Provide the [x, y] coordinate of the cell's center where the given text is located.  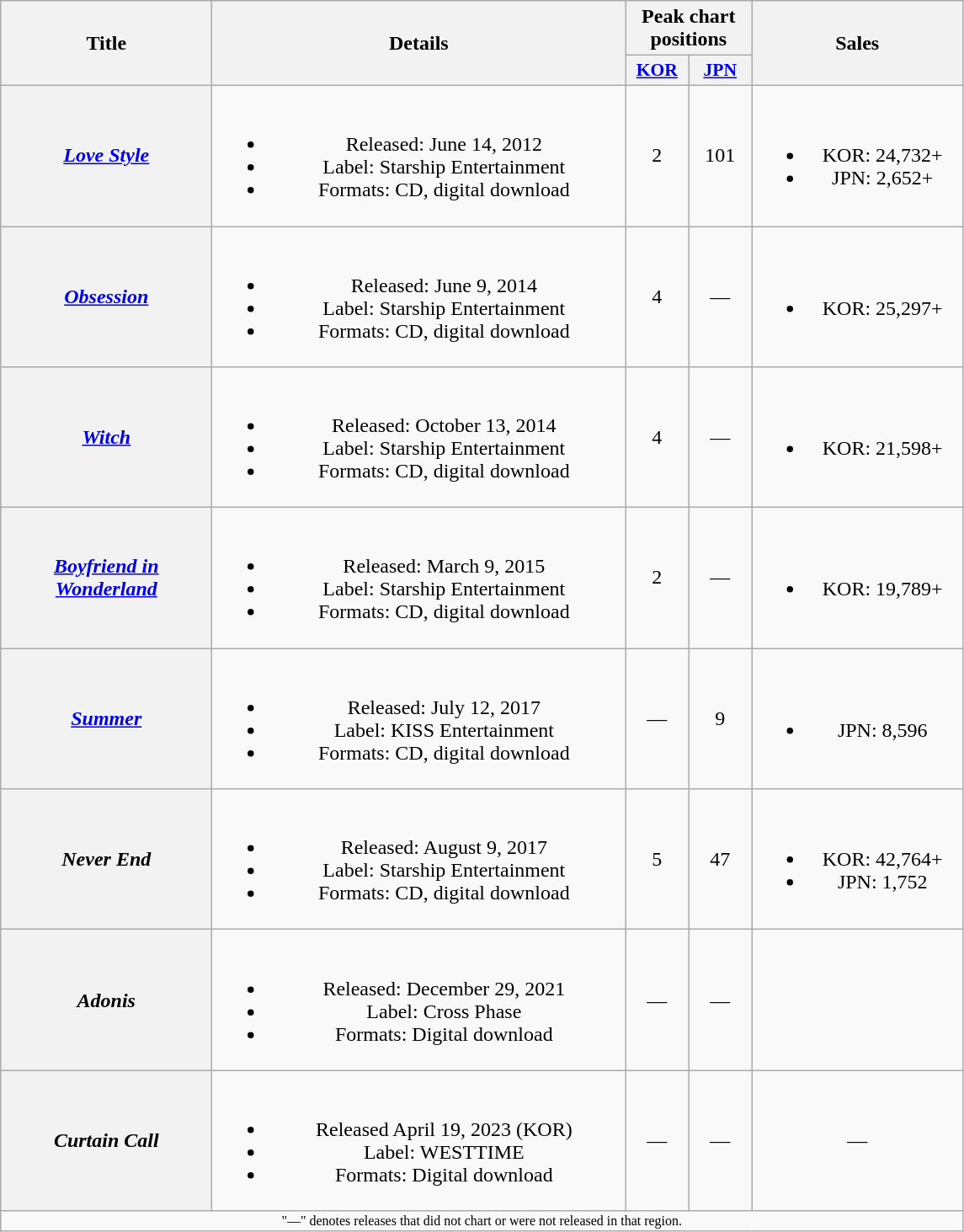
47 [721, 859]
JPN [721, 71]
Love Style [106, 155]
KOR: 25,297+ [857, 296]
Released April 19, 2023 (KOR)Label: WESTTIMEFormats: Digital download [419, 1140]
Peak chart positions [689, 29]
Summer [106, 719]
Released: October 13, 2014 Label: Starship EntertainmentFormats: CD, digital download [419, 438]
Released: August 9, 2017 Label: Starship EntertainmentFormats: CD, digital download [419, 859]
KOR: 42,764+JPN: 1,752 [857, 859]
KOR: 24,732+JPN: 2,652+ [857, 155]
Boyfriend in Wonderland [106, 578]
Curtain Call [106, 1140]
Released: December 29, 2021 Label: Cross PhaseFormats: Digital download [419, 1000]
Adonis [106, 1000]
JPN: 8,596 [857, 719]
Released: March 9, 2015 Label: Starship EntertainmentFormats: CD, digital download [419, 578]
Released: July 12, 2017 Label: KISS EntertainmentFormats: CD, digital download [419, 719]
"—" denotes releases that did not chart or were not released in that region. [482, 1221]
Witch [106, 438]
Never End [106, 859]
Released: June 9, 2014 Label: Starship EntertainmentFormats: CD, digital download [419, 296]
Obsession [106, 296]
Title [106, 44]
Details [419, 44]
5 [657, 859]
KOR [657, 71]
Sales [857, 44]
9 [721, 719]
101 [721, 155]
KOR: 21,598+ [857, 438]
Released: June 14, 2012 Label: Starship EntertainmentFormats: CD, digital download [419, 155]
KOR: 19,789+ [857, 578]
